Provide the [x, y] coordinate of the cell's center where the given text is located.  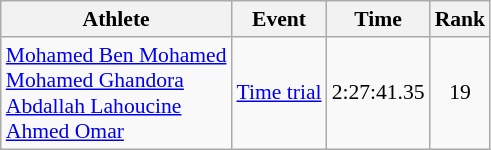
Event [278, 19]
Time [378, 19]
Athlete [116, 19]
19 [460, 93]
2:27:41.35 [378, 93]
Time trial [278, 93]
Rank [460, 19]
Mohamed Ben MohamedMohamed GhandoraAbdallah LahoucineAhmed Omar [116, 93]
